From the cell containing the given text, extract its center point as (x, y) coordinate. 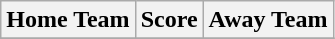
Score (169, 20)
Home Team (68, 20)
Away Team (268, 20)
